For the text-containing cell, return its midpoint in [X, Y] coordinate format. 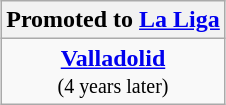
Promoted to La Liga [114, 20]
Valladolid(4 years later) [114, 72]
